Identify which cell holds the provided text, then report its [x, y] central coordinate. 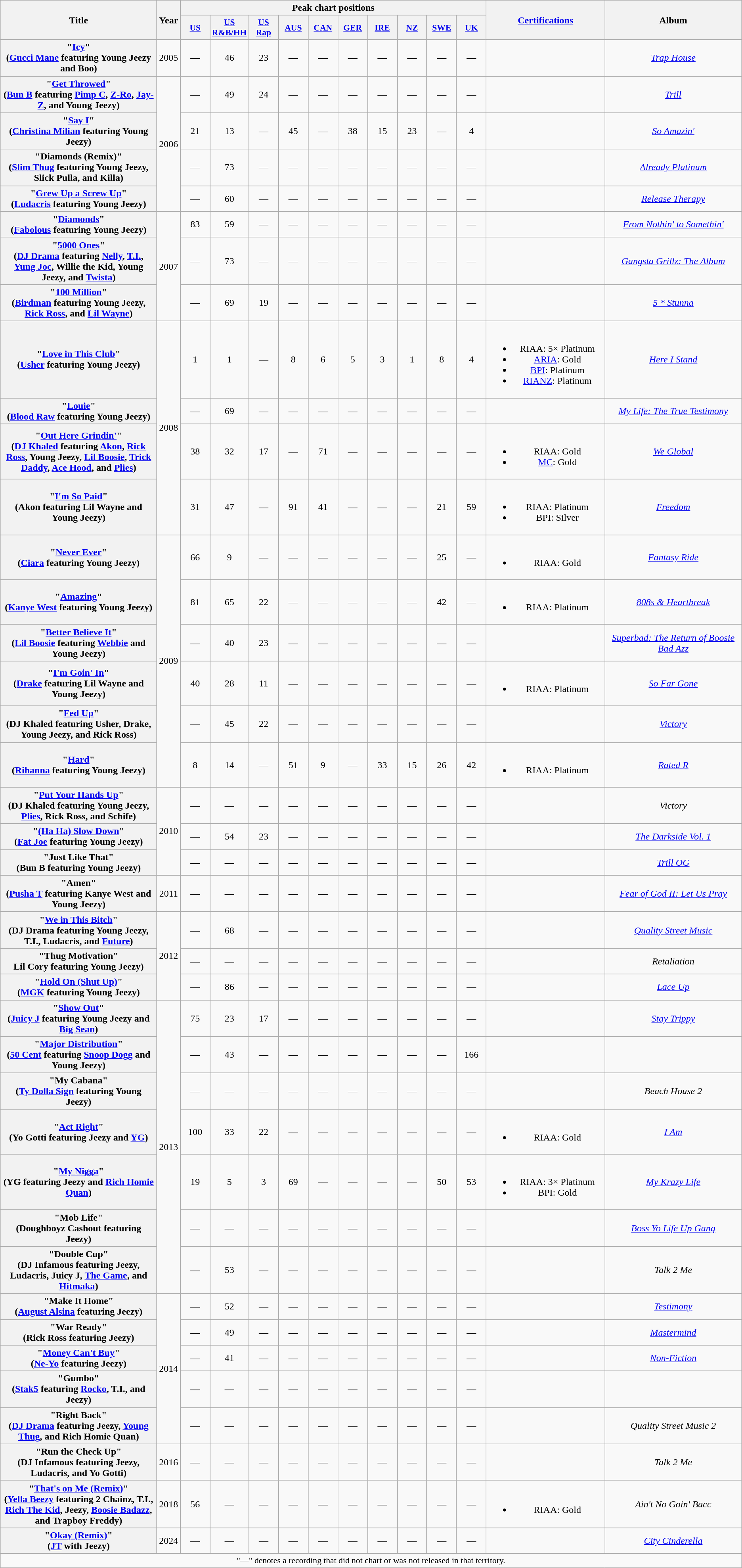
"I'm Goin' In"(Drake featuring Lil Wayne and Young Jeezy) [78, 684]
From Nothin' to Somethin' [673, 224]
2012 [169, 956]
"Amen"(Pusha T featuring Kanye West and Young Jeezy) [78, 893]
Fear of God II: Let Us Pray [673, 893]
SWE [442, 28]
26 [442, 765]
2014 [169, 1369]
"Okay (Remix)"(JT with Jeezy) [78, 1540]
"Mob Life"(Doughboyz Cashout featuring Jeezy) [78, 1228]
60 [229, 198]
Peak chart positions [333, 8]
The Darkside Vol. 1 [673, 837]
"5000 Ones"(DJ Drama featuring Nelly, T.I., Yung Joc, Willie the Kid, Young Jeezy, and Twista) [78, 261]
28 [229, 684]
"Never Ever"(Ciara featuring Young Jeezy) [78, 558]
CAN [323, 28]
808s & Heartbreak [673, 602]
66 [195, 558]
68 [229, 930]
54 [229, 837]
25 [442, 558]
"War Ready"(Rick Ross featuring Jeezy) [78, 1332]
100 [195, 1132]
AUS [293, 28]
"Thug Motivation"Lil Cory featuring Young Jeezy) [78, 961]
91 [293, 507]
City Cinderella [673, 1540]
81 [195, 602]
"Double Cup"(DJ Infamous featuring Jeezy, Ludacris, Juicy J, The Game, and Hitmaka) [78, 1270]
Already Platinum [673, 167]
5 * Stunna [673, 303]
14 [229, 765]
2007 [169, 266]
"Louie"(Blood Raw featuring Young Jeezy) [78, 411]
US [195, 28]
Testimony [673, 1306]
Trill [673, 94]
So Far Gone [673, 684]
Rated R [673, 765]
UK [472, 28]
RIAA: GoldMC: Gold [545, 452]
Quality Street Music [673, 930]
75 [195, 1018]
32 [229, 452]
"Get Throwed"(Bun B featuring Pimp C, Z-Ro, Jay-Z, and Young Jeezy) [78, 94]
Gangsta Grillz: The Album [673, 261]
"My Nigga"(YG featuring Jeezy and Rich Homie Quan) [78, 1182]
Retaliation [673, 961]
"100 Million"(Birdman featuring Young Jeezy, Rick Ross, and Lil Wayne) [78, 303]
"(Ha Ha) Slow Down"(Fat Joe featuring Young Jeezy) [78, 837]
2016 [169, 1462]
Album [673, 20]
"Icy"(Gucci Mane featuring Young Jeezy and Boo) [78, 58]
"Out Here Grindin'"(DJ Khaled featuring Akon, Rick Ross, Young Jeezy, Lil Boosie, Trick Daddy, Ace Hood, and Plies) [78, 452]
24 [263, 94]
RIAA: 3× PlatinumBPI: Gold [545, 1182]
RIAA: 5× PlatinumARIA: GoldBPI: PlatinumRIANZ: Platinum [545, 359]
Lace Up [673, 987]
IRE [382, 28]
"We in This Bitch"(DJ Drama featuring Young Jeezy, T.I., Ludacris, and Future) [78, 930]
"—" denotes a recording that did not chart or was not released in that territory. [371, 1560]
Trill OG [673, 862]
"Diamonds (Remix)"(Slim Thug featuring Young Jeezy, Slick Pulla, and Killa) [78, 167]
51 [293, 765]
"Love in This Club"(Usher featuring Young Jeezy) [78, 359]
"Make It Home"(August Alsina featuring Jeezy) [78, 1306]
Release Therapy [673, 198]
Freedom [673, 507]
"Gumbo"(Stak5 featuring Rocko, T.I., and Jeezy) [78, 1389]
Trap House [673, 58]
Ain't No Goin' Bacc [673, 1504]
Superbad: The Return of Boosie Bad Azz [673, 643]
We Global [673, 452]
"Run the Check Up"(DJ Infamous featuring Jeezy, Ludacris, and Yo Gotti) [78, 1462]
2011 [169, 893]
"Just Like That"(Bun B featuring Young Jeezy) [78, 862]
2008 [169, 427]
71 [323, 452]
6 [323, 359]
NZ [412, 28]
2006 [169, 144]
43 [229, 1055]
I Am [673, 1132]
Quality Street Music 2 [673, 1426]
Non-Fiction [673, 1358]
Fantasy Ride [673, 558]
Boss Yo Life Up Gang [673, 1228]
"Fed Up"(DJ Khaled featuring Usher, Drake, Young Jeezy, and Rick Ross) [78, 724]
2018 [169, 1504]
Year [169, 20]
46 [229, 58]
"Grew Up a Screw Up"(Ludacris featuring Young Jeezy) [78, 198]
2010 [169, 831]
2024 [169, 1540]
166 [472, 1055]
"Say I"(Christina Milian featuring Young Jeezy) [78, 131]
USRap [263, 28]
65 [229, 602]
Certifications [545, 20]
"Hold On (Shut Up)"(MGK featuring Young Jeezy) [78, 987]
11 [263, 684]
"Right Back"(DJ Drama featuring Jeezy, Young Thug, and Rich Homie Quan) [78, 1426]
"Put Your Hands Up"(DJ Khaled featuring Young Jeezy, Plies, Rick Ross, and Schife) [78, 805]
"My Cabana"(Ty Dolla Sign featuring Young Jeezy) [78, 1091]
USR&B/HH [229, 28]
"Diamonds"(Fabolous featuring Young Jeezy) [78, 224]
My Krazy Life [673, 1182]
"Hard"(Rihanna featuring Young Jeezy) [78, 765]
Here I Stand [673, 359]
My Life: The True Testimony [673, 411]
2013 [169, 1147]
Beach House 2 [673, 1091]
"Money Can't Buy"(Ne-Yo featuring Jeezy) [78, 1358]
13 [229, 131]
Mastermind [673, 1332]
"I'm So Paid"(Akon featuring Lil Wayne and Young Jeezy) [78, 507]
31 [195, 507]
"Show Out"(Juicy J featuring Young Jeezy and Big Sean) [78, 1018]
47 [229, 507]
So Amazin' [673, 131]
52 [229, 1306]
2009 [169, 661]
56 [195, 1504]
RIAA: PlatinumBPI: Silver [545, 507]
"Better Believe It"(Lil Boosie featuring Webbie and Young Jeezy) [78, 643]
GER [353, 28]
"Act Right"(Yo Gotti featuring Jeezy and YG) [78, 1132]
83 [195, 224]
"Major Distribution"(50 Cent featuring Snoop Dogg and Young Jeezy) [78, 1055]
2005 [169, 58]
86 [229, 987]
Stay Trippy [673, 1018]
"Amazing"(Kanye West featuring Young Jeezy) [78, 602]
"That's on Me (Remix)"(Yella Beezy featuring 2 Chainz, T.I., Rich The Kid, Jeezy, Boosie Badazz, and Trapboy Freddy) [78, 1504]
50 [442, 1182]
Title [78, 20]
